Determine the (x, y) coordinate at the center of the cell enclosing the given text.  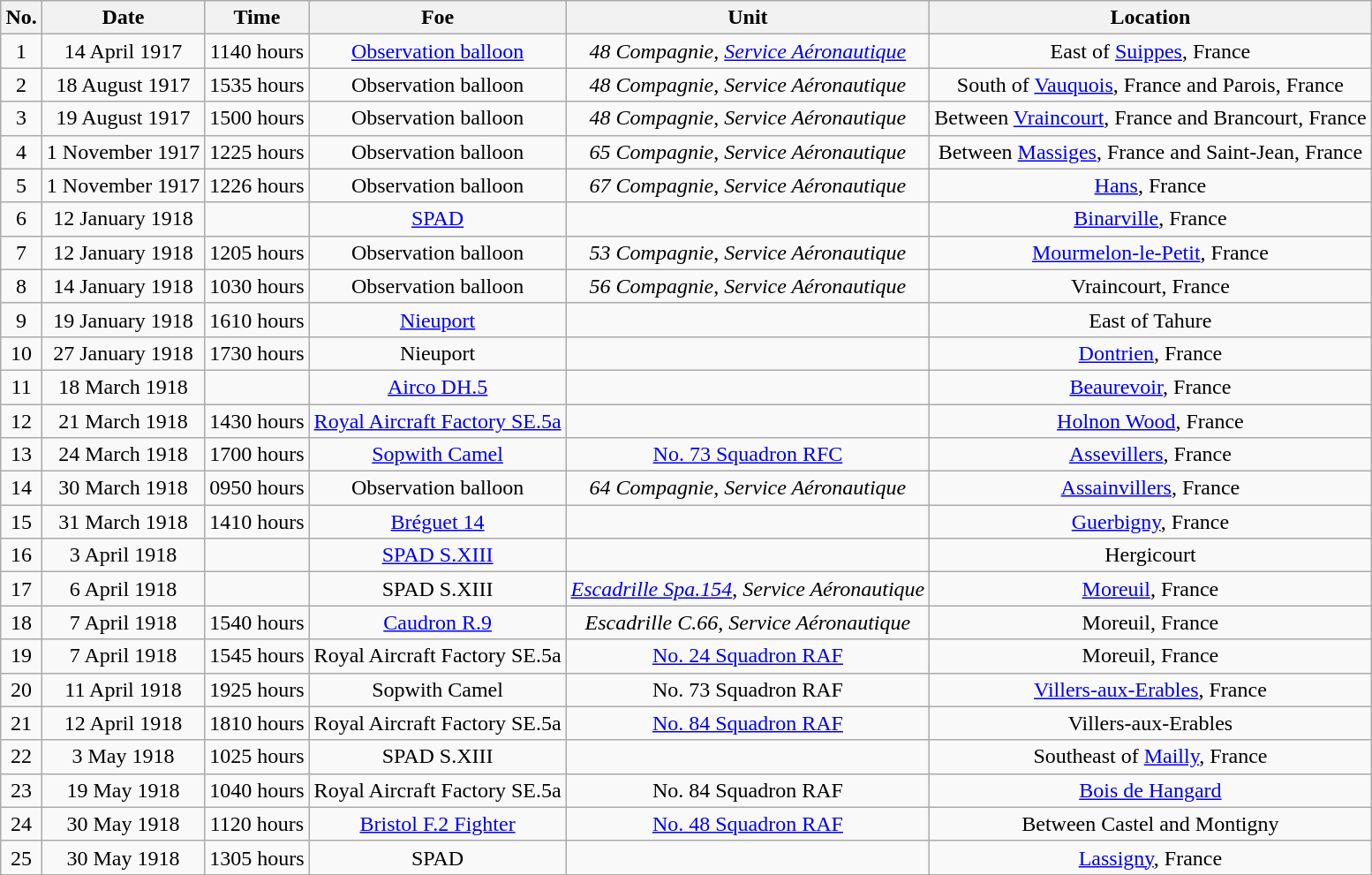
11 (21, 387)
Bristol F.2 Fighter (438, 824)
19 (21, 656)
1040 hours (257, 790)
65 Compagnie, Service Aéronautique (748, 152)
1810 hours (257, 723)
6 (21, 219)
14 (21, 488)
53 Compagnie, Service Aéronautique (748, 253)
8 (21, 286)
1540 hours (257, 622)
Assainvillers, France (1150, 488)
21 March 1918 (123, 421)
Mourmelon-le-Petit, France (1150, 253)
1120 hours (257, 824)
17 (21, 589)
24 (21, 824)
1205 hours (257, 253)
No. (21, 18)
9 (21, 320)
0950 hours (257, 488)
12 April 1918 (123, 723)
Villers-aux-Erables, France (1150, 690)
Lassigny, France (1150, 857)
Villers-aux-Erables (1150, 723)
23 (21, 790)
Bois de Hangard (1150, 790)
Between Castel and Montigny (1150, 824)
1140 hours (257, 51)
Unit (748, 18)
Date (123, 18)
No. 73 Squadron RAF (748, 690)
19 May 1918 (123, 790)
11 April 1918 (123, 690)
27 January 1918 (123, 353)
1410 hours (257, 522)
Location (1150, 18)
25 (21, 857)
Airco DH.5 (438, 387)
No. 48 Squadron RAF (748, 824)
1500 hours (257, 118)
31 March 1918 (123, 522)
Dontrien, France (1150, 353)
Between Massiges, France and Saint-Jean, France (1150, 152)
22 (21, 757)
5 (21, 185)
Foe (438, 18)
Hergicourt (1150, 555)
South of Vauquois, France and Parois, France (1150, 85)
1535 hours (257, 85)
Hans, France (1150, 185)
7 (21, 253)
67 Compagnie, Service Aéronautique (748, 185)
14 January 1918 (123, 286)
Bréguet 14 (438, 522)
30 March 1918 (123, 488)
1545 hours (257, 656)
12 (21, 421)
15 (21, 522)
24 March 1918 (123, 455)
1730 hours (257, 353)
1430 hours (257, 421)
14 April 1917 (123, 51)
56 Compagnie, Service Aéronautique (748, 286)
Beaurevoir, France (1150, 387)
Holnon Wood, France (1150, 421)
19 August 1917 (123, 118)
Between Vraincourt, France and Brancourt, France (1150, 118)
1025 hours (257, 757)
16 (21, 555)
Time (257, 18)
Caudron R.9 (438, 622)
Escadrille C.66, Service Aéronautique (748, 622)
Southeast of Mailly, France (1150, 757)
18 (21, 622)
Binarville, France (1150, 219)
No. 24 Squadron RAF (748, 656)
4 (21, 152)
East of Tahure (1150, 320)
1610 hours (257, 320)
East of Suippes, France (1150, 51)
3 (21, 118)
Vraincourt, France (1150, 286)
Escadrille Spa.154, Service Aéronautique (748, 589)
18 August 1917 (123, 85)
3 April 1918 (123, 555)
19 January 1918 (123, 320)
13 (21, 455)
Assevillers, France (1150, 455)
1226 hours (257, 185)
20 (21, 690)
3 May 1918 (123, 757)
1925 hours (257, 690)
64 Compagnie, Service Aéronautique (748, 488)
18 March 1918 (123, 387)
2 (21, 85)
1700 hours (257, 455)
1030 hours (257, 286)
Guerbigny, France (1150, 522)
6 April 1918 (123, 589)
1305 hours (257, 857)
21 (21, 723)
No. 73 Squadron RFC (748, 455)
10 (21, 353)
1225 hours (257, 152)
1 (21, 51)
